Locate the cell with the specified text and output its (X, Y) center coordinate. 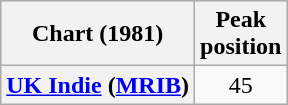
45 (241, 85)
Chart (1981) (98, 34)
UK Indie (MRIB) (98, 85)
Peakposition (241, 34)
